Identify which cell holds the provided text, then report its [x, y] central coordinate. 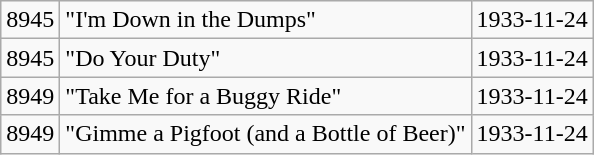
"Gimme a Pigfoot (and a Bottle of Beer)" [266, 134]
"Do Your Duty" [266, 58]
"I'm Down in the Dumps" [266, 20]
"Take Me for a Buggy Ride" [266, 96]
